Extract the [x, y] coordinate from the center of the cell holding the provided text.  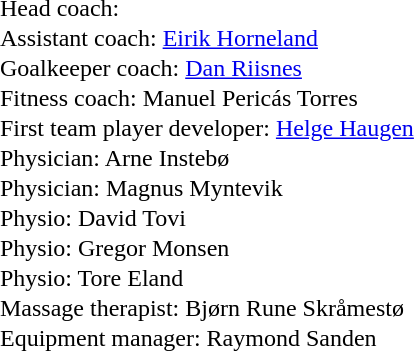
Physician: Arne Instebø [207, 158]
Fitness coach: Manuel Pericás Torres [207, 98]
Massage therapist: Bjørn Rune Skråmestø [207, 308]
Physio: Tore Eland [207, 278]
Physician: Magnus Myntevik [207, 188]
Physio: David Tovi [207, 218]
Goalkeeper coach: Dan Riisnes [207, 68]
Physio: Gregor Monsen [207, 248]
First team player developer: Helge Haugen [207, 128]
Assistant coach: Eirik Horneland [207, 38]
